Identify which cell holds the provided text, then report its (x, y) central coordinate. 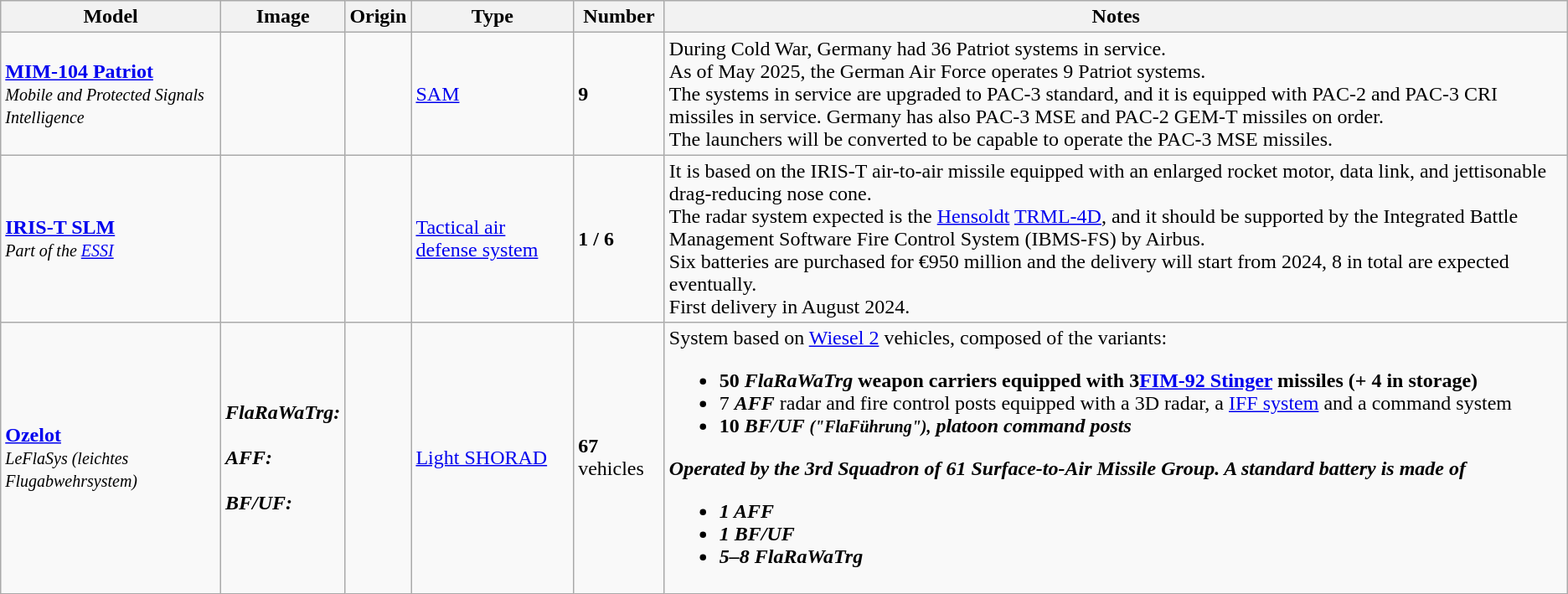
FlaRaWaTrg:AFF:BF/UF: (282, 457)
IRIS-T SLMPart of the ESSI (111, 239)
1 / 6 (620, 239)
67 vehicles (620, 457)
SAM (493, 94)
Type (493, 17)
OzelotLeFlaSys (leichtes Flugabwehrsystem) (111, 457)
Origin (379, 17)
Notes (1116, 17)
Number (620, 17)
MIM-104 PatriotMobile and Protected Signals Intelligence (111, 94)
Tactical air defense system (493, 239)
Light SHORAD (493, 457)
Model (111, 17)
Image (282, 17)
9 (620, 94)
